Locate the cell with the specified text and output its [X, Y] center coordinate. 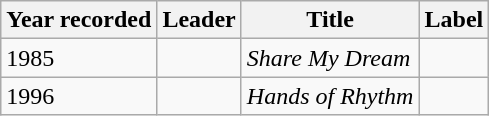
Label [454, 20]
Hands of Rhythm [330, 96]
Title [330, 20]
Year recorded [79, 20]
Share My Dream [330, 58]
1985 [79, 58]
1996 [79, 96]
Leader [199, 20]
